Determine the [X, Y] coordinate at the center of the cell enclosing the given text.  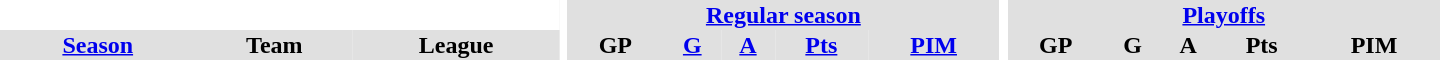
Season [98, 45]
Team [274, 45]
Regular season [783, 15]
Playoffs [1224, 15]
League [456, 45]
